From the cell containing the given text, extract its center point as [x, y] coordinate. 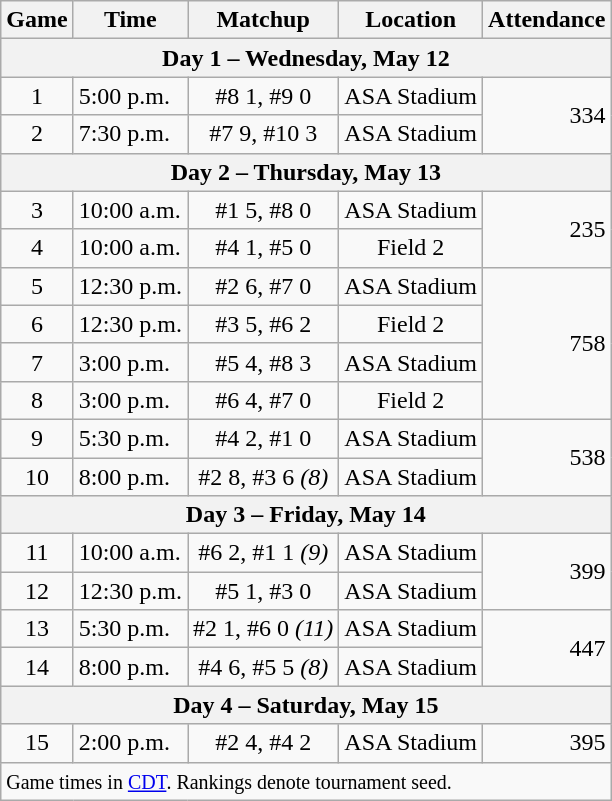
7:30 p.m. [130, 134]
13 [37, 629]
395 [547, 743]
Attendance [547, 20]
399 [547, 572]
235 [547, 229]
Game [37, 20]
#2 1, #6 0 (11) [264, 629]
15 [37, 743]
Day 2 – Thursday, May 13 [306, 172]
10 [37, 477]
Day 1 – Wednesday, May 12 [306, 58]
12 [37, 591]
6 [37, 324]
5:00 p.m. [130, 96]
758 [547, 343]
#8 1, #9 0 [264, 96]
#4 2, #1 0 [264, 438]
#1 5, #8 0 [264, 210]
Day 3 – Friday, May 14 [306, 515]
2:00 p.m. [130, 743]
4 [37, 248]
9 [37, 438]
Day 4 – Saturday, May 15 [306, 705]
14 [37, 667]
5 [37, 286]
11 [37, 553]
1 [37, 96]
Time [130, 20]
#3 5, #6 2 [264, 324]
#4 6, #5 5 (8) [264, 667]
#2 8, #3 6 (8) [264, 477]
7 [37, 362]
334 [547, 115]
#4 1, #5 0 [264, 248]
Game times in CDT. Rankings denote tournament seed. [306, 781]
Location [411, 20]
#7 9, #10 3 [264, 134]
3 [37, 210]
447 [547, 648]
2 [37, 134]
8 [37, 400]
#2 6, #7 0 [264, 286]
#5 1, #3 0 [264, 591]
Matchup [264, 20]
#6 4, #7 0 [264, 400]
#5 4, #8 3 [264, 362]
#2 4, #4 2 [264, 743]
538 [547, 457]
#6 2, #1 1 (9) [264, 553]
